Provide the (X, Y) coordinate of the cell's center where the given text is located.  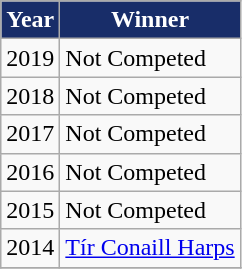
Year (30, 20)
Winner (150, 20)
2018 (30, 96)
2014 (30, 248)
2016 (30, 172)
2019 (30, 58)
Tír Conaill Harps (150, 248)
2015 (30, 210)
2017 (30, 134)
